Locate the cell with the specified text and output its [x, y] center coordinate. 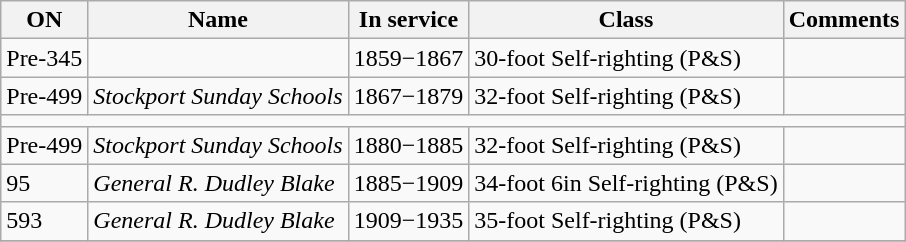
30-foot Self-righting (P&S) [626, 58]
Pre-345 [44, 58]
1859−1867 [408, 58]
Class [626, 20]
Name [218, 20]
1880−1885 [408, 145]
1909−1935 [408, 221]
Comments [844, 20]
95 [44, 183]
1867−1879 [408, 96]
1885−1909 [408, 183]
34-foot 6in Self-righting (P&S) [626, 183]
35-foot Self-righting (P&S) [626, 221]
ON [44, 20]
In service [408, 20]
593 [44, 221]
